Scan for the cell matching the given text and deliver its (x, y) coordinate at center. 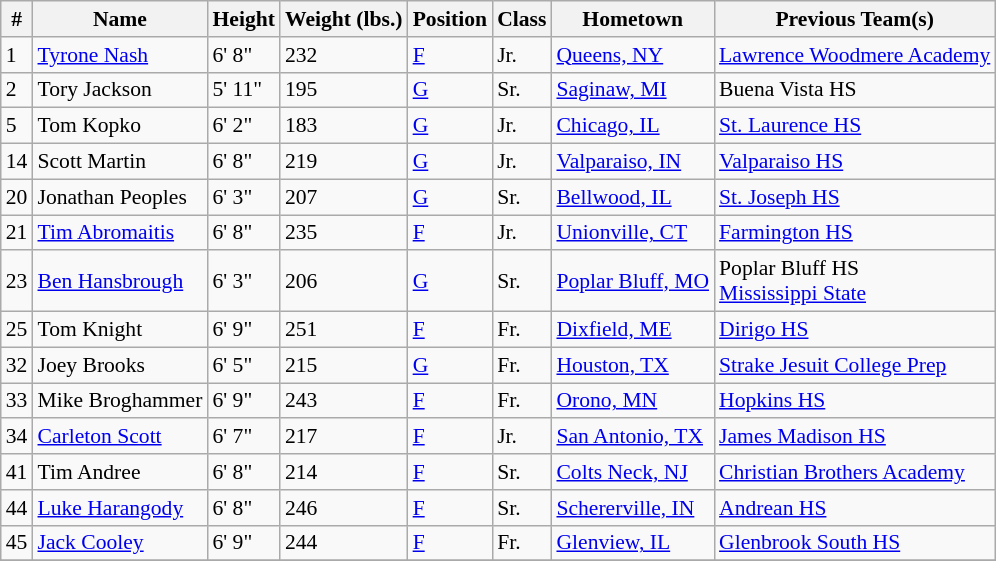
251 (344, 330)
232 (344, 55)
21 (17, 233)
Glenbrook South HS (854, 543)
243 (344, 401)
Scott Martin (120, 162)
Tom Kopko (120, 126)
Poplar Bluff HSMississippi State (854, 282)
Tim Andree (120, 472)
246 (344, 508)
219 (344, 162)
Ben Hansbrough (120, 282)
1 (17, 55)
Carleton Scott (120, 437)
Joey Brooks (120, 365)
6' 5" (243, 365)
Glenview, IL (632, 543)
Hopkins HS (854, 401)
Christian Brothers Academy (854, 472)
5 (17, 126)
Class (522, 19)
Valparaiso HS (854, 162)
33 (17, 401)
214 (344, 472)
Tyrone Nash (120, 55)
23 (17, 282)
206 (344, 282)
14 (17, 162)
St. Joseph HS (854, 197)
45 (17, 543)
Mike Broghammer (120, 401)
183 (344, 126)
Lawrence Woodmere Academy (854, 55)
20 (17, 197)
44 (17, 508)
Jonathan Peoples (120, 197)
San Antonio, TX (632, 437)
Position (450, 19)
Dirigo HS (854, 330)
215 (344, 365)
Bellwood, IL (632, 197)
207 (344, 197)
5' 11" (243, 90)
Chicago, IL (632, 126)
Tom Knight (120, 330)
25 (17, 330)
Farmington HS (854, 233)
6' 7" (243, 437)
195 (344, 90)
Tim Abromaitis (120, 233)
Orono, MN (632, 401)
St. Laurence HS (854, 126)
41 (17, 472)
Colts Neck, NJ (632, 472)
Houston, TX (632, 365)
Queens, NY (632, 55)
217 (344, 437)
2 (17, 90)
6' 2" (243, 126)
Name (120, 19)
# (17, 19)
Strake Jesuit College Prep (854, 365)
244 (344, 543)
Buena Vista HS (854, 90)
32 (17, 365)
Schererville, IN (632, 508)
Height (243, 19)
34 (17, 437)
Hometown (632, 19)
Weight (lbs.) (344, 19)
235 (344, 233)
Previous Team(s) (854, 19)
Valparaiso, IN (632, 162)
Andrean HS (854, 508)
Tory Jackson (120, 90)
Unionville, CT (632, 233)
Poplar Bluff, MO (632, 282)
Saginaw, MI (632, 90)
Dixfield, ME (632, 330)
Luke Harangody (120, 508)
James Madison HS (854, 437)
Jack Cooley (120, 543)
